Extract the (x, y) coordinate from the center of the cell holding the provided text.  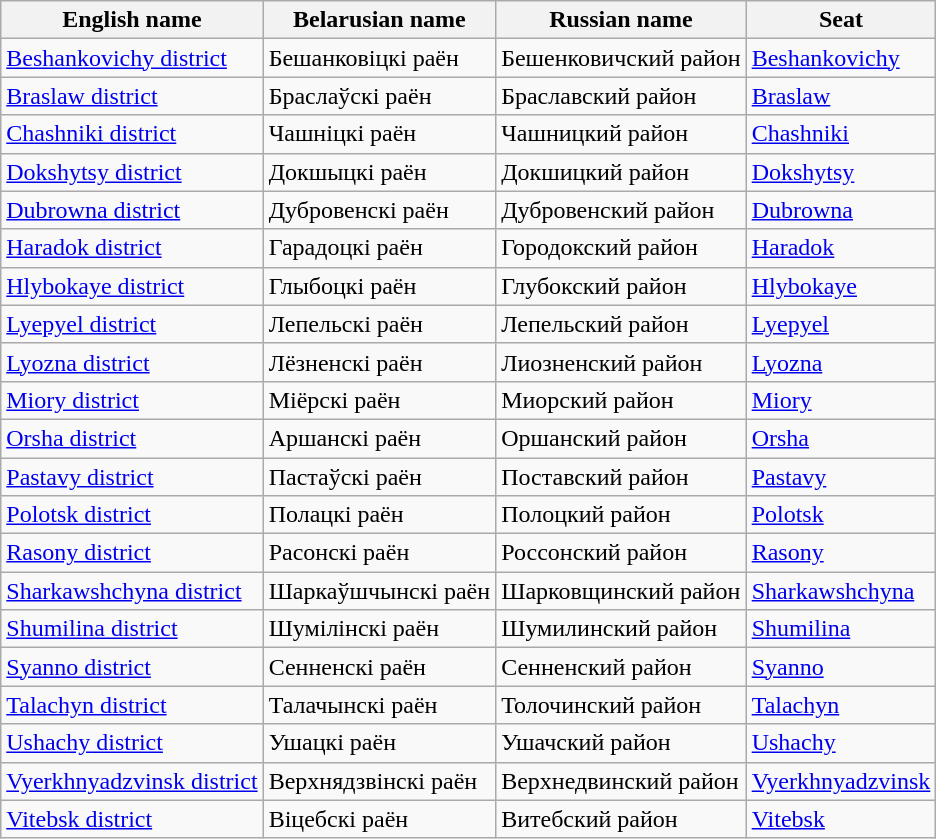
Talachyn district (132, 705)
Лепельский район (621, 324)
Hlybokaye (841, 286)
Полацкі раён (380, 515)
Ушачский район (621, 743)
Beshankovichy district (132, 58)
Sharkawshchyna district (132, 591)
Vitebsk (841, 819)
Бешенковичский район (621, 58)
Сенненскі раён (380, 667)
Miory district (132, 400)
Россонский район (621, 553)
Dubrowna (841, 210)
Пастаўскі раён (380, 477)
Дубровенский район (621, 210)
Polotsk district (132, 515)
Chashniki district (132, 134)
Докшыцкі раён (380, 172)
Dokshytsy district (132, 172)
Orsha (841, 438)
Чашніцкі раён (380, 134)
Расонскі раён (380, 553)
Dokshytsy (841, 172)
Beshankovichy (841, 58)
Ushachy district (132, 743)
Глыбоцкі раён (380, 286)
Верхнедвинский район (621, 781)
Shumilina district (132, 629)
Vyerkhnyadzvinsk district (132, 781)
Глубокский район (621, 286)
Orsha district (132, 438)
Віцебскі раён (380, 819)
Talachyn (841, 705)
Ушацкі раён (380, 743)
Миорский район (621, 400)
Шумілінскі раён (380, 629)
Шумилинский район (621, 629)
Miory (841, 400)
Шаркаўшчынскі раён (380, 591)
Бешанковіцкі раён (380, 58)
Браславский район (621, 96)
Rasony district (132, 553)
Ushachy (841, 743)
Braslaw (841, 96)
Haradok (841, 248)
Полоцкий район (621, 515)
Dubrowna district (132, 210)
Аршанскі раён (380, 438)
Sharkawshchyna (841, 591)
Дубровенскі раён (380, 210)
Pastavy district (132, 477)
Seat (841, 20)
Гарадоцкі раён (380, 248)
Polotsk (841, 515)
Міёрскі раён (380, 400)
Поставский район (621, 477)
Chashniki (841, 134)
Vyerkhnyadzvinsk (841, 781)
Vitebsk district (132, 819)
Витебский район (621, 819)
Оршанский район (621, 438)
Лёзненскі раён (380, 362)
Syanno district (132, 667)
Pastavy (841, 477)
Syanno (841, 667)
English name (132, 20)
Шарковщинский район (621, 591)
Belarusian name (380, 20)
Лиозненский район (621, 362)
Городокский район (621, 248)
Лепельскі раён (380, 324)
Lyozna (841, 362)
Braslaw district (132, 96)
Lyepyel district (132, 324)
Haradok district (132, 248)
Shumilina (841, 629)
Чашницкий район (621, 134)
Докшицкий район (621, 172)
Сенненский район (621, 667)
Russian name (621, 20)
Талачынскі раён (380, 705)
Lyozna district (132, 362)
Lyepyel (841, 324)
Браслаўскі раён (380, 96)
Hlybokaye district (132, 286)
Верхнядзвінскі раён (380, 781)
Толочинский район (621, 705)
Rasony (841, 553)
